Pinpoint the cell where the given text exists, returning its [x, y] midpoint coordinate. 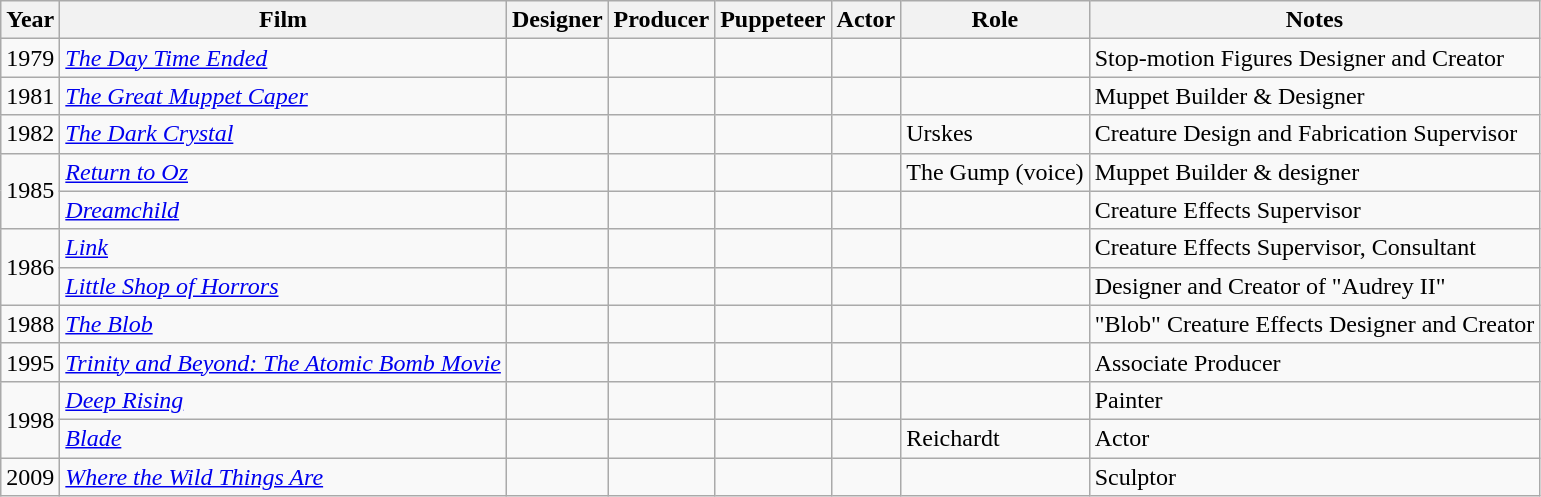
The Dark Crystal [284, 134]
1995 [30, 362]
Trinity and Beyond: The Atomic Bomb Movie [284, 362]
Return to Oz [284, 172]
Role [995, 20]
Producer [662, 20]
Year [30, 20]
1979 [30, 58]
Where the Wild Things Are [284, 477]
2009 [30, 477]
Muppet Builder & Designer [1314, 96]
"Blob" Creature Effects Designer and Creator [1314, 324]
Deep Rising [284, 400]
Blade [284, 438]
Creature Effects Supervisor [1314, 210]
The Great Muppet Caper [284, 96]
Painter [1314, 400]
Notes [1314, 20]
Dreamchild [284, 210]
1985 [30, 191]
Film [284, 20]
Muppet Builder & designer [1314, 172]
Urskes [995, 134]
1988 [30, 324]
Little Shop of Horrors [284, 286]
Puppeteer [773, 20]
Link [284, 248]
Stop-motion Figures Designer and Creator [1314, 58]
Creature Design and Fabrication Supervisor [1314, 134]
Reichardt [995, 438]
Sculptor [1314, 477]
Creature Effects Supervisor, Consultant [1314, 248]
The Gump (voice) [995, 172]
The Day Time Ended [284, 58]
1998 [30, 419]
1982 [30, 134]
Associate Producer [1314, 362]
Designer and Creator of "Audrey II" [1314, 286]
The Blob [284, 324]
1981 [30, 96]
1986 [30, 267]
Designer [557, 20]
